Pinpoint the cell where the given text exists, returning its (x, y) midpoint coordinate. 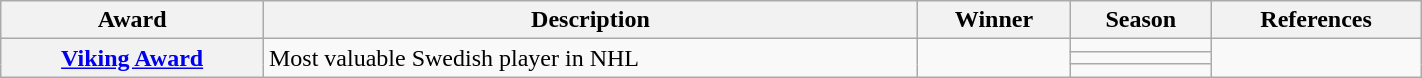
Description (590, 20)
Award (132, 20)
Most valuable Swedish player in NHL (590, 58)
References (1316, 20)
Viking Award (132, 58)
Winner (994, 20)
Season (1141, 20)
